Locate the cell with the specified text and output its [x, y] center coordinate. 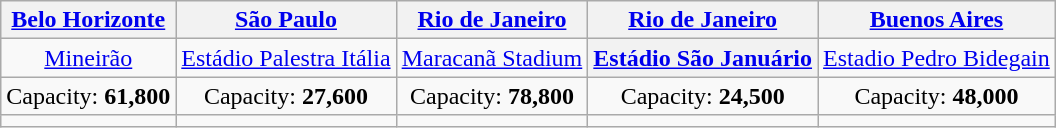
Capacity: 27,600 [286, 96]
Mineirão [88, 58]
Capacity: 78,800 [492, 96]
Estádio Palestra Itália [286, 58]
Buenos Aires [937, 20]
Estádio São Januário [703, 58]
Capacity: 48,000 [937, 96]
Maracanã Stadium [492, 58]
Belo Horizonte [88, 20]
Capacity: 24,500 [703, 96]
Capacity: 61,800 [88, 96]
São Paulo [286, 20]
Estadio Pedro Bidegain [937, 58]
